Output the [X, Y] coordinate of the center of the cell containing the given text.  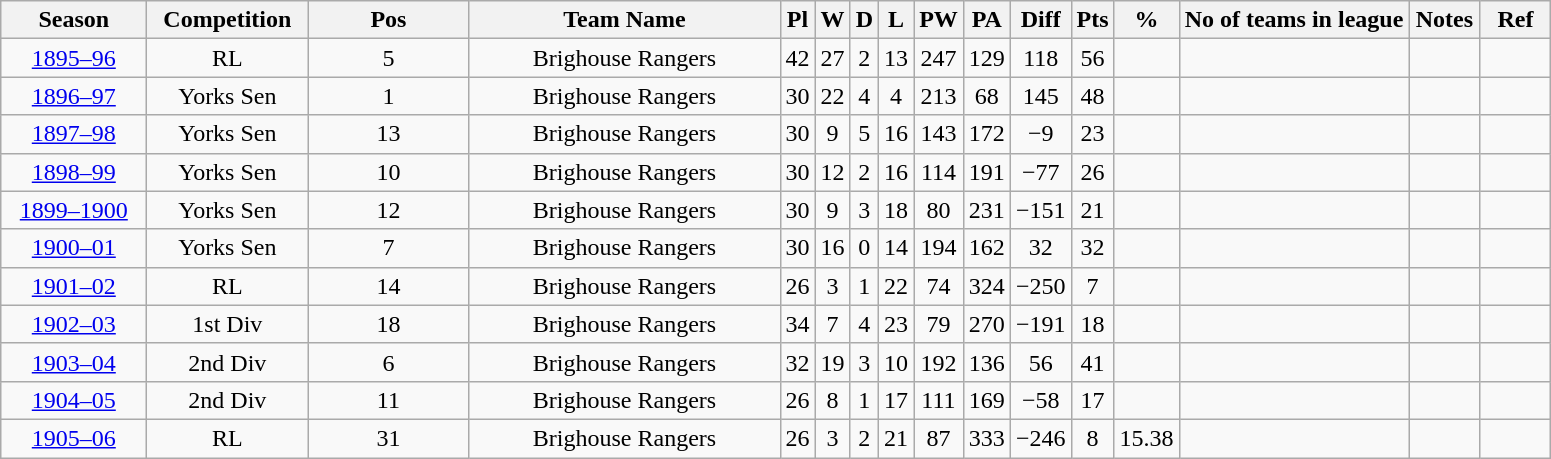
114 [939, 172]
192 [939, 362]
1896–97 [74, 96]
No of teams in league [1294, 20]
0 [864, 248]
1902–03 [74, 324]
11 [388, 400]
74 [939, 286]
1904–05 [74, 400]
−9 [1040, 134]
1895–96 [74, 58]
1897–98 [74, 134]
143 [939, 134]
129 [986, 58]
−250 [1040, 286]
1st Div [228, 324]
87 [939, 438]
PW [939, 20]
1899–1900 [74, 210]
270 [986, 324]
D [864, 20]
48 [1092, 96]
Team Name [624, 20]
−58 [1040, 400]
145 [1040, 96]
19 [832, 362]
172 [986, 134]
15.38 [1146, 438]
PA [986, 20]
34 [798, 324]
−191 [1040, 324]
Competition [228, 20]
80 [939, 210]
W [832, 20]
194 [939, 248]
1901–02 [74, 286]
27 [832, 58]
111 [939, 400]
1905–06 [74, 438]
Pos [388, 20]
68 [986, 96]
118 [1040, 58]
79 [939, 324]
% [1146, 20]
−77 [1040, 172]
324 [986, 286]
Pts [1092, 20]
6 [388, 362]
−151 [1040, 210]
191 [986, 172]
31 [388, 438]
231 [986, 210]
Ref [1516, 20]
−246 [1040, 438]
333 [986, 438]
42 [798, 58]
247 [939, 58]
1898–99 [74, 172]
136 [986, 362]
169 [986, 400]
1900–01 [74, 248]
Season [74, 20]
Diff [1040, 20]
Pl [798, 20]
213 [939, 96]
162 [986, 248]
Notes [1444, 20]
1903–04 [74, 362]
41 [1092, 362]
L [896, 20]
